For the text-containing cell, return its midpoint in [X, Y] coordinate format. 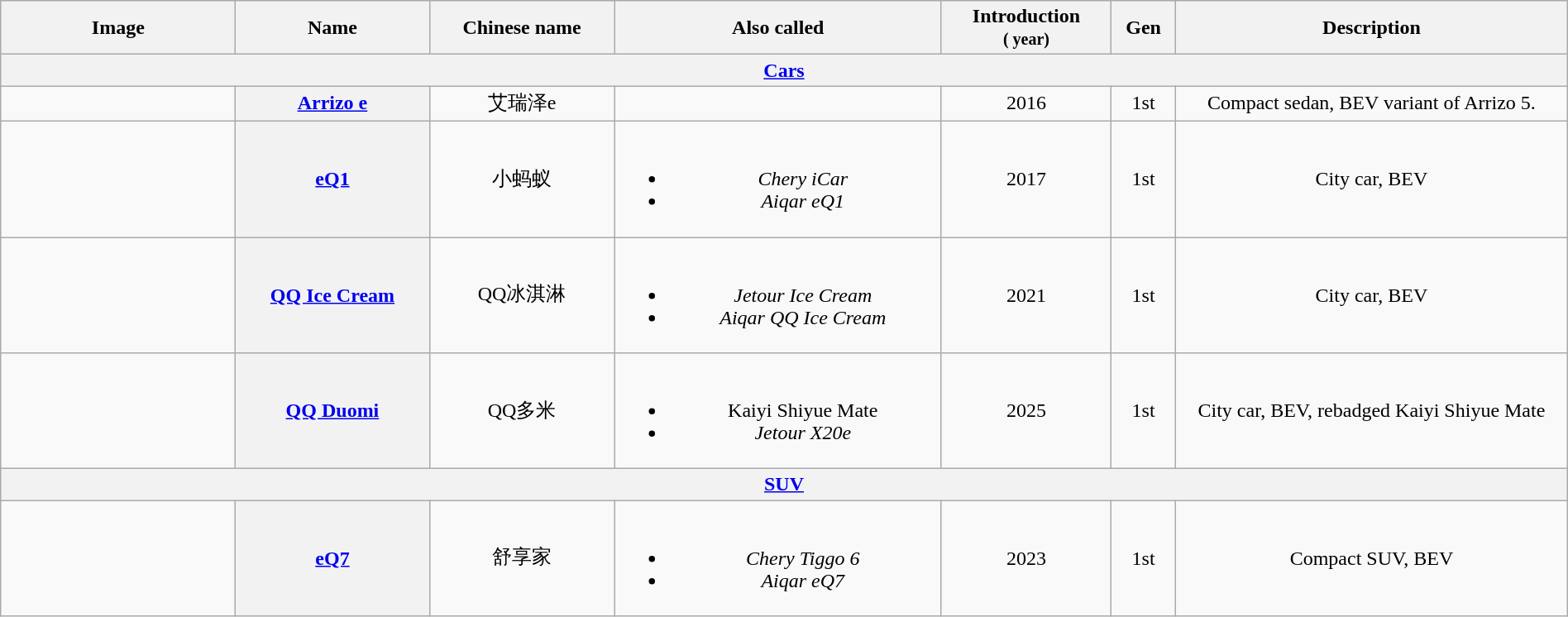
舒享家 [522, 558]
2017 [1025, 179]
Chinese name [522, 28]
Description [1372, 28]
SUV [784, 485]
艾瑞泽e [522, 104]
Cars [784, 70]
Compact sedan, BEV variant of Arrizo 5. [1372, 104]
Kaiyi Shiyue MateJetour X20e [777, 411]
小蚂蚁 [522, 179]
eQ7 [332, 558]
Also called [777, 28]
QQ冰淇淋 [522, 294]
eQ1 [332, 179]
Jetour Ice CreamAiqar QQ Ice Cream [777, 294]
QQ多米 [522, 411]
Gen [1144, 28]
Arrizo e [332, 104]
QQ Duomi [332, 411]
2021 [1025, 294]
QQ Ice Cream [332, 294]
2025 [1025, 411]
Compact SUV, BEV [1372, 558]
Chery Tiggo 6Aiqar eQ7 [777, 558]
Name [332, 28]
Chery iCarAiqar eQ1 [777, 179]
City car, BEV, rebadged Kaiyi Shiyue Mate [1372, 411]
Image [118, 28]
2023 [1025, 558]
Introduction( year) [1025, 28]
2016 [1025, 104]
